Find where the given text appears and provide that cell's center as [x, y] coordinate. 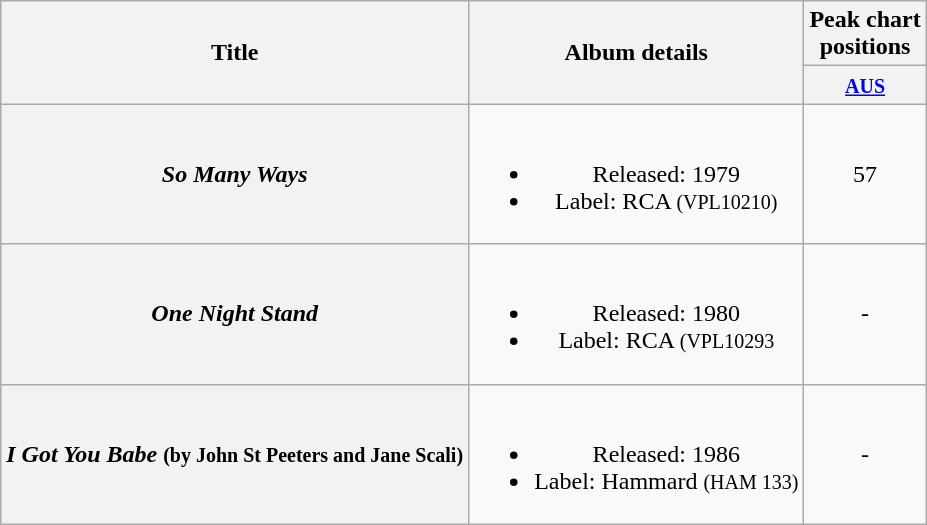
I Got You Babe (by John St Peeters and Jane Scali) [235, 454]
57 [865, 174]
Released: 1980Label: RCA (VPL10293 [636, 314]
AUS [865, 85]
Released: 1979Label: RCA (VPL10210) [636, 174]
One Night Stand [235, 314]
Album details [636, 52]
Title [235, 52]
Peak chartpositions [865, 34]
Released: 1986Label: Hammard (HAM 133) [636, 454]
So Many Ways [235, 174]
